Search for the cell housing the specified text and yield its (x, y) center coordinate. 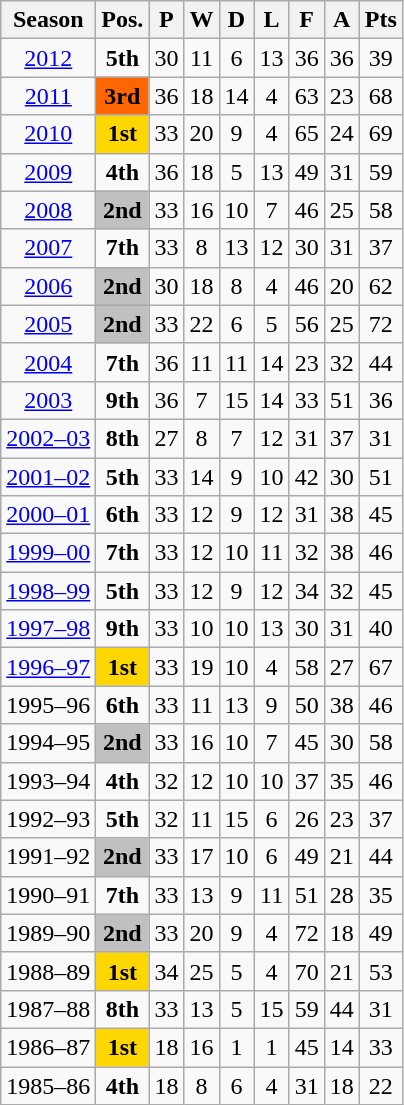
40 (380, 629)
2011 (48, 96)
1995–96 (48, 705)
62 (380, 286)
2008 (48, 210)
3rd (122, 96)
1998–99 (48, 591)
D (236, 20)
70 (306, 971)
1987–88 (48, 1009)
1989–90 (48, 933)
19 (202, 667)
W (202, 20)
1990–91 (48, 895)
2000–01 (48, 515)
1985–86 (48, 1085)
28 (342, 895)
26 (306, 819)
1992–93 (48, 819)
1986–87 (48, 1047)
Pos. (122, 20)
65 (306, 134)
Pts (380, 20)
Season (48, 20)
1996–97 (48, 667)
F (306, 20)
1994–95 (48, 743)
1988–89 (48, 971)
24 (342, 134)
A (342, 20)
2007 (48, 248)
39 (380, 58)
69 (380, 134)
67 (380, 667)
1991–92 (48, 857)
2003 (48, 400)
P (166, 20)
2012 (48, 58)
2006 (48, 286)
1993–94 (48, 781)
17 (202, 857)
2001–02 (48, 477)
63 (306, 96)
1999–00 (48, 553)
2010 (48, 134)
2004 (48, 362)
1997–98 (48, 629)
50 (306, 705)
2005 (48, 324)
56 (306, 324)
L (272, 20)
42 (306, 477)
68 (380, 96)
2002–03 (48, 438)
2009 (48, 172)
53 (380, 971)
